Pinpoint the cell where the given text exists, returning its (x, y) midpoint coordinate. 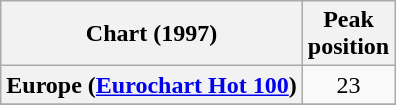
Peakposition (348, 34)
Chart (1997) (152, 34)
Europe (Eurochart Hot 100) (152, 85)
23 (348, 85)
